Output the [X, Y] coordinate of the center of the cell containing the given text.  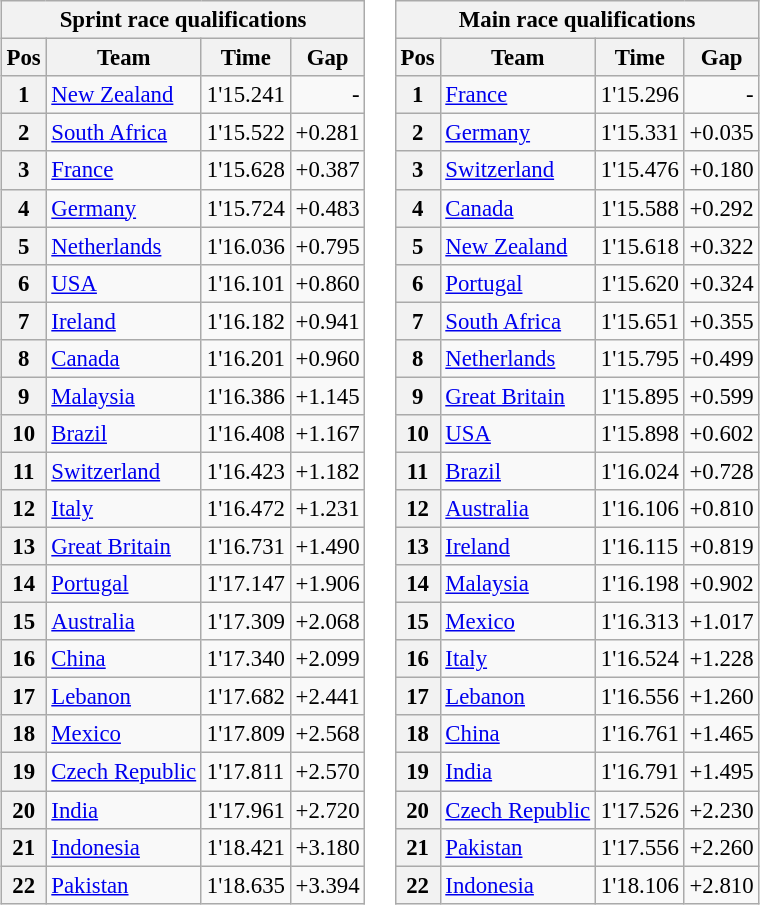
1'16.556 [640, 697]
+1.145 [328, 396]
1'16.313 [640, 622]
+1.182 [328, 471]
+0.810 [722, 509]
+0.483 [328, 208]
+1.228 [722, 659]
1'15.620 [640, 283]
+2.568 [328, 734]
1'16.761 [640, 734]
+0.292 [722, 208]
+2.810 [722, 885]
+2.570 [328, 772]
1'15.895 [640, 396]
1'15.795 [640, 358]
1'15.331 [640, 133]
+0.795 [328, 246]
1'16.423 [246, 471]
+2.230 [722, 809]
+1.260 [722, 697]
+0.599 [722, 396]
1'18.106 [640, 885]
1'16.408 [246, 434]
1'16.115 [640, 546]
1'16.024 [640, 471]
+1.231 [328, 509]
1'16.731 [246, 546]
1'17.309 [246, 622]
+3.180 [328, 847]
1'15.476 [640, 170]
Main race qualifications [577, 20]
+2.068 [328, 622]
1'15.898 [640, 434]
1'15.522 [246, 133]
1'17.526 [640, 809]
1'17.682 [246, 697]
+2.260 [722, 847]
+1.495 [722, 772]
1'18.421 [246, 847]
+0.355 [722, 321]
1'15.628 [246, 170]
Sprint race qualifications [183, 20]
1'17.147 [246, 584]
+0.324 [722, 283]
1'16.386 [246, 396]
+0.499 [722, 358]
1'16.106 [640, 509]
1'18.635 [246, 885]
1'16.791 [640, 772]
1'17.809 [246, 734]
+1.167 [328, 434]
+0.819 [722, 546]
+2.441 [328, 697]
1'15.296 [640, 95]
+1.490 [328, 546]
+0.941 [328, 321]
+2.099 [328, 659]
1'17.961 [246, 809]
1'17.340 [246, 659]
+0.281 [328, 133]
1'17.556 [640, 847]
1'16.036 [246, 246]
1'15.651 [640, 321]
1'16.182 [246, 321]
+1.017 [722, 622]
1'15.724 [246, 208]
1'16.524 [640, 659]
+0.960 [328, 358]
1'16.201 [246, 358]
1'15.588 [640, 208]
1'16.472 [246, 509]
+0.728 [722, 471]
+0.035 [722, 133]
+0.902 [722, 584]
1'17.811 [246, 772]
+0.180 [722, 170]
+0.602 [722, 434]
+1.465 [722, 734]
+1.906 [328, 584]
+0.322 [722, 246]
+0.387 [328, 170]
1'15.618 [640, 246]
+2.720 [328, 809]
1'15.241 [246, 95]
1'16.101 [246, 283]
1'16.198 [640, 584]
+0.860 [328, 283]
+3.394 [328, 885]
